Return (X, Y) of the center of cell containing provided text 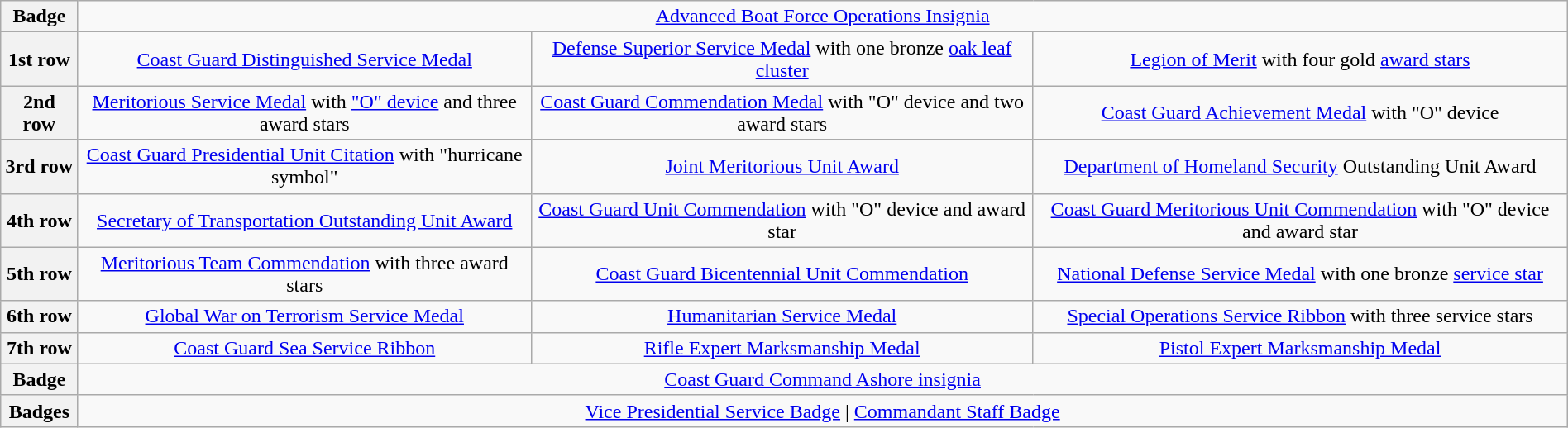
Defense Superior Service Medal with one bronze oak leaf cluster (782, 59)
1st row (40, 59)
Vice Presidential Service Badge | Commandant Staff Badge (822, 411)
Coast Guard Unit Commendation with "O" device and award star (782, 220)
5th row (40, 274)
Meritorious Team Commendation with three award stars (304, 274)
Rifle Expert Marksmanship Medal (782, 348)
Advanced Boat Force Operations Insignia (822, 17)
Coast Guard Command Ashore insignia (822, 379)
7th row (40, 348)
Meritorious Service Medal with "O" device and three award stars (304, 112)
3rd row (40, 167)
National Defense Service Medal with one bronze service star (1300, 274)
Coast Guard Distinguished Service Medal (304, 59)
6th row (40, 316)
Global War on Terrorism Service Medal (304, 316)
Coast Guard Meritorious Unit Commendation with "O" device and award star (1300, 220)
Coast Guard Presidential Unit Citation with "hurricane symbol" (304, 167)
Coast Guard Commendation Medal with "O" device and two award stars (782, 112)
Legion of Merit with four gold award stars (1300, 59)
Coast Guard Bicentennial Unit Commendation (782, 274)
Secretary of Transportation Outstanding Unit Award (304, 220)
Department of Homeland Security Outstanding Unit Award (1300, 167)
Special Operations Service Ribbon with three service stars (1300, 316)
Badges (40, 411)
4th row (40, 220)
Pistol Expert Marksmanship Medal (1300, 348)
Coast Guard Sea Service Ribbon (304, 348)
Coast Guard Achievement Medal with "O" device (1300, 112)
Humanitarian Service Medal (782, 316)
Joint Meritorious Unit Award (782, 167)
2nd row (40, 112)
